Output the [x, y] coordinate of the center of the cell containing the given text.  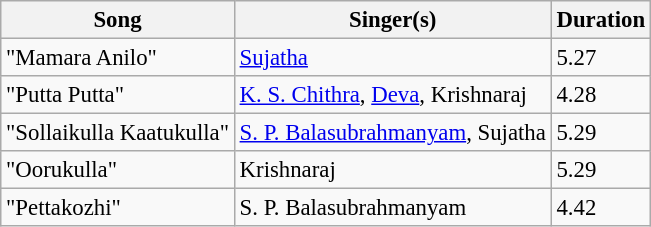
S. P. Balasubrahmanyam, Sujatha [392, 133]
5.27 [600, 58]
Singer(s) [392, 20]
Song [118, 20]
K. S. Chithra, Deva, Krishnaraj [392, 95]
"Putta Putta" [118, 95]
"Sollaikulla Kaatukulla" [118, 133]
Sujatha [392, 58]
4.42 [600, 208]
Krishnaraj [392, 170]
4.28 [600, 95]
"Pettakozhi" [118, 208]
Duration [600, 20]
"Mamara Anilo" [118, 58]
S. P. Balasubrahmanyam [392, 208]
"Oorukulla" [118, 170]
